Pinpoint the cell where the given text exists, returning its [x, y] midpoint coordinate. 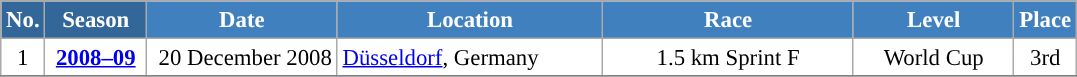
1.5 km Sprint F [728, 58]
Place [1045, 20]
Season [96, 20]
3rd [1045, 58]
No. [23, 20]
World Cup [934, 58]
20 December 2008 [242, 58]
Race [728, 20]
Location [470, 20]
1 [23, 58]
Düsseldorf, Germany [470, 58]
2008–09 [96, 58]
Date [242, 20]
Level [934, 20]
